Detect which cell encompasses the target text, then output its [X, Y] center coordinate. 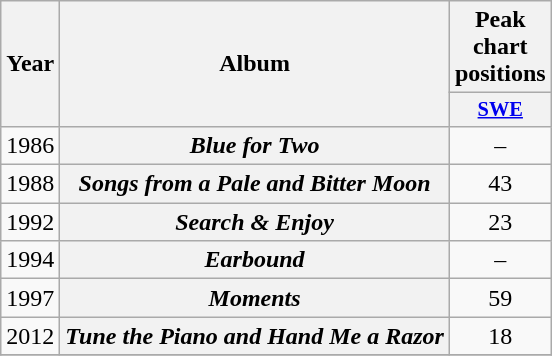
Songs from a Pale and Bitter Moon [255, 184]
18 [500, 336]
Blue for Two [255, 145]
Peak chart positions [500, 47]
1992 [30, 222]
1997 [30, 298]
SWE [500, 110]
1986 [30, 145]
Search & Enjoy [255, 222]
2012 [30, 336]
23 [500, 222]
1994 [30, 260]
1988 [30, 184]
Tune the Piano and Hand Me a Razor [255, 336]
Earbound [255, 260]
Album [255, 64]
59 [500, 298]
Moments [255, 298]
43 [500, 184]
Year [30, 64]
